Identify which cell holds the provided text, then report its [x, y] central coordinate. 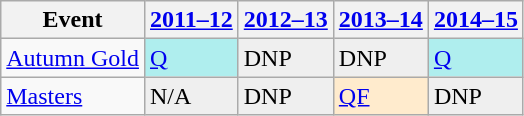
2013–14 [380, 20]
Autumn Gold [73, 58]
Masters [73, 96]
2011–12 [191, 20]
2012–13 [286, 20]
2014–15 [476, 20]
QF [380, 96]
N/A [191, 96]
Event [73, 20]
